Locate the cell with the specified text and output its [X, Y] center coordinate. 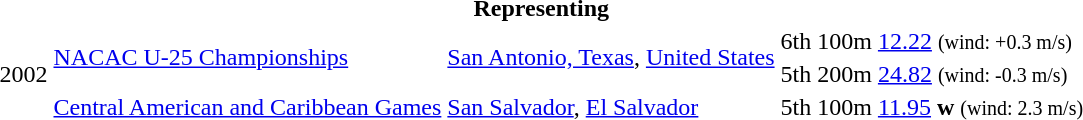
NACAC U-25 Championships [248, 58]
6th [796, 41]
San Antonio, Texas, United States [611, 58]
200m [845, 74]
100m [845, 41]
5th [796, 74]
